Determine the [X, Y] coordinate at the center of the cell enclosing the given text.  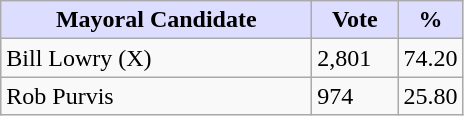
2,801 [355, 58]
25.80 [430, 96]
Vote [355, 20]
Rob Purvis [156, 96]
74.20 [430, 58]
Mayoral Candidate [156, 20]
% [430, 20]
Bill Lowry (X) [156, 58]
974 [355, 96]
